Extract the (x, y) coordinate from the center of the cell holding the provided text.  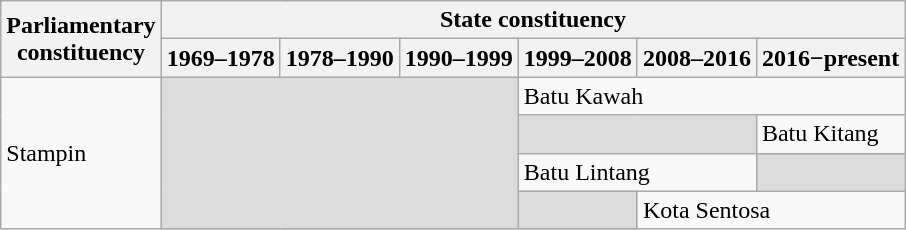
2008–2016 (696, 58)
2016−present (830, 58)
1978–1990 (340, 58)
1969–1978 (220, 58)
Batu Kawah (711, 96)
Batu Kitang (830, 134)
Parliamentaryconstituency (81, 39)
1990–1999 (458, 58)
Kota Sentosa (770, 210)
Batu Lintang (637, 172)
1999–2008 (578, 58)
State constituency (533, 20)
Stampin (81, 153)
